Capture the cell that displays the provided text and extract its (x, y) central coordinate. 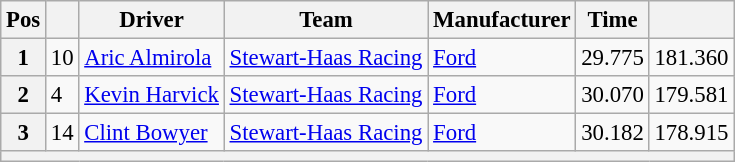
30.070 (612, 95)
3 (24, 133)
14 (62, 133)
Time (612, 20)
10 (62, 58)
30.182 (612, 133)
Aric Almirola (152, 58)
4 (62, 95)
2 (24, 95)
29.775 (612, 58)
Manufacturer (502, 20)
1 (24, 58)
Team (326, 20)
178.915 (692, 133)
Driver (152, 20)
Kevin Harvick (152, 95)
Clint Bowyer (152, 133)
Pos (24, 20)
179.581 (692, 95)
181.360 (692, 58)
